From the cell containing the given text, extract its center point as [X, Y] coordinate. 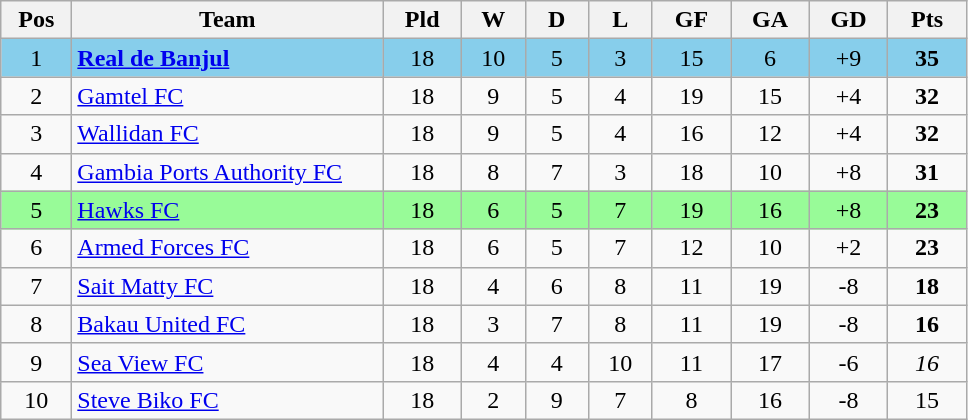
Sea View FC [228, 362]
Real de Banjul [228, 58]
Team [228, 20]
Pts [928, 20]
GD [848, 20]
Pos [36, 20]
GF [692, 20]
17 [770, 362]
35 [928, 58]
31 [928, 172]
Sait Matty FC [228, 286]
Wallidan FC [228, 134]
Hawks FC [228, 210]
Steve Biko FC [228, 400]
+9 [848, 58]
+2 [848, 248]
1 [36, 58]
Bakau United FC [228, 324]
W [493, 20]
GA [770, 20]
Armed Forces FC [228, 248]
Pld [422, 20]
-6 [848, 362]
Gambia Ports Authority FC [228, 172]
L [621, 20]
D [557, 20]
Gamtel FC [228, 96]
